Search for the cell housing the specified text and yield its (x, y) center coordinate. 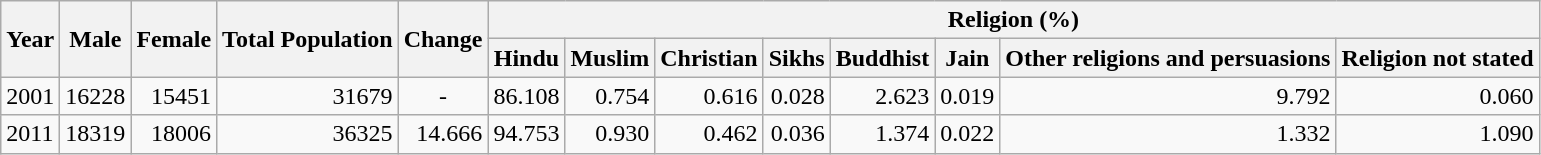
Other religions and persuasions (1168, 58)
1.090 (1438, 134)
36325 (308, 134)
31679 (308, 96)
Change (443, 39)
Female (174, 39)
86.108 (526, 96)
Religion (%) (1014, 20)
1.374 (882, 134)
18319 (96, 134)
2.623 (882, 96)
14.666 (443, 134)
Total Population (308, 39)
16228 (96, 96)
0.462 (709, 134)
0.060 (1438, 96)
0.028 (796, 96)
0.930 (610, 134)
- (443, 96)
2001 (30, 96)
1.332 (1168, 134)
18006 (174, 134)
9.792 (1168, 96)
Buddhist (882, 58)
Male (96, 39)
Jain (968, 58)
Sikhs (796, 58)
Christian (709, 58)
Hindu (526, 58)
0.616 (709, 96)
Year (30, 39)
0.022 (968, 134)
0.754 (610, 96)
Muslim (610, 58)
Religion not stated (1438, 58)
0.036 (796, 134)
2011 (30, 134)
0.019 (968, 96)
94.753 (526, 134)
15451 (174, 96)
